Return the (x, y) coordinate for the center point of the cell that contains the specified text.  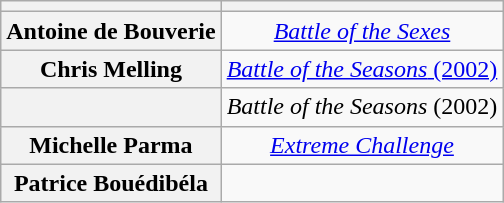
Patrice Bouédibéla (111, 183)
Extreme Challenge (362, 145)
Antoine de Bouverie (111, 31)
Battle of the Sexes (362, 31)
Michelle Parma (111, 145)
Chris Melling (111, 69)
